From the cell containing the given text, extract its center point as [X, Y] coordinate. 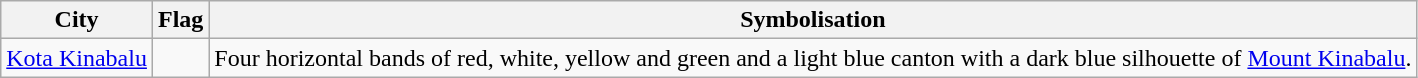
Symbolisation [813, 20]
City [77, 20]
Kota Kinabalu [77, 58]
Flag [180, 20]
Four horizontal bands of red, white, yellow and green and a light blue canton with a dark blue silhouette of Mount Kinabalu. [813, 58]
